Detect which cell encompasses the target text, then output its [x, y] center coordinate. 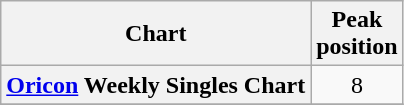
Oricon Weekly Singles Chart [156, 85]
Peakposition [357, 34]
Chart [156, 34]
8 [357, 85]
